Capture the cell that displays the provided text and extract its (X, Y) central coordinate. 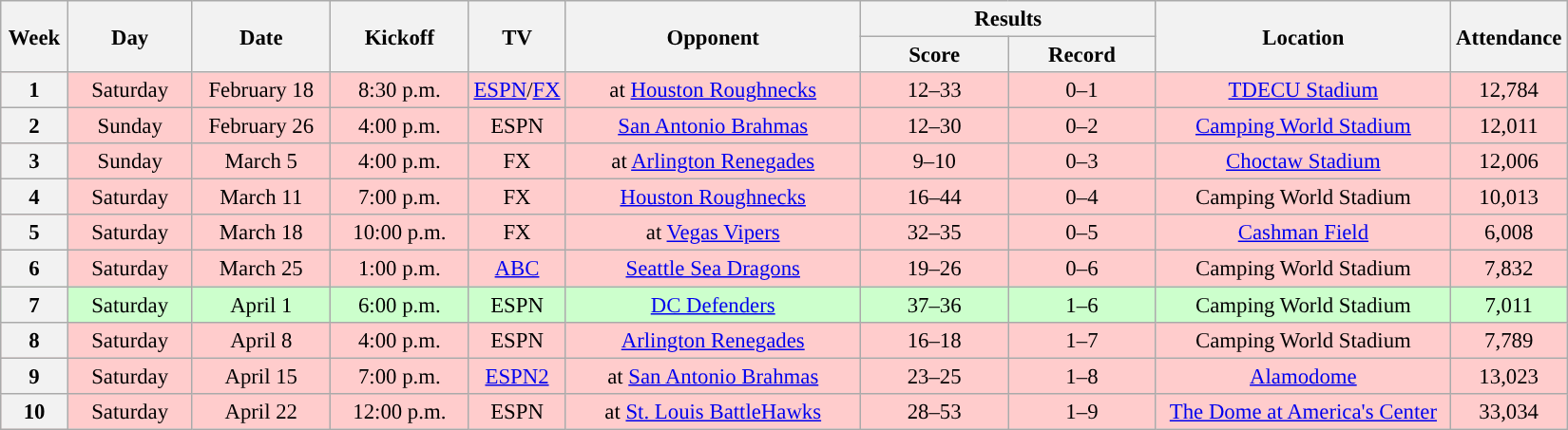
12–33 (935, 90)
1–7 (1081, 340)
Week (34, 36)
7,789 (1509, 340)
February 26 (261, 126)
Attendance (1509, 36)
DC Defenders (713, 305)
9 (34, 376)
Seattle Sea Dragons (713, 269)
at Arlington Renegades (713, 161)
12:00 p.m. (400, 411)
Results (1009, 19)
37–36 (935, 305)
7,832 (1509, 269)
Day (129, 36)
at St. Louis BattleHawks (713, 411)
March 18 (261, 233)
1–6 (1081, 305)
San Antonio Brahmas (713, 126)
6:00 p.m. (400, 305)
13,023 (1509, 376)
ESPN/FX (517, 90)
Record (1081, 55)
The Dome at America's Center (1304, 411)
2 (34, 126)
at Houston Roughnecks (713, 90)
5 (34, 233)
16–44 (935, 197)
TV (517, 36)
Score (935, 55)
1:00 p.m. (400, 269)
0–1 (1081, 90)
Opponent (713, 36)
March 25 (261, 269)
28–53 (935, 411)
9–10 (935, 161)
1–9 (1081, 411)
0–2 (1081, 126)
12,006 (1509, 161)
0–6 (1081, 269)
Alamodome (1304, 376)
6,008 (1509, 233)
April 22 (261, 411)
Date (261, 36)
12–30 (935, 126)
Location (1304, 36)
4 (34, 197)
April 15 (261, 376)
0–5 (1081, 233)
10:00 p.m. (400, 233)
Choctaw Stadium (1304, 161)
16–18 (935, 340)
April 1 (261, 305)
TDECU Stadium (1304, 90)
ESPN2 (517, 376)
Cashman Field (1304, 233)
7 (34, 305)
8 (34, 340)
7,011 (1509, 305)
10 (34, 411)
3 (34, 161)
12,011 (1509, 126)
8:30 p.m. (400, 90)
1 (34, 90)
February 18 (261, 90)
0–3 (1081, 161)
March 11 (261, 197)
Arlington Renegades (713, 340)
6 (34, 269)
April 8 (261, 340)
at San Antonio Brahmas (713, 376)
Kickoff (400, 36)
10,013 (1509, 197)
1–8 (1081, 376)
23–25 (935, 376)
at Vegas Vipers (713, 233)
19–26 (935, 269)
ABC (517, 269)
12,784 (1509, 90)
33,034 (1509, 411)
32–35 (935, 233)
Houston Roughnecks (713, 197)
March 5 (261, 161)
0–4 (1081, 197)
